Return (X, Y) of the center of cell containing provided text 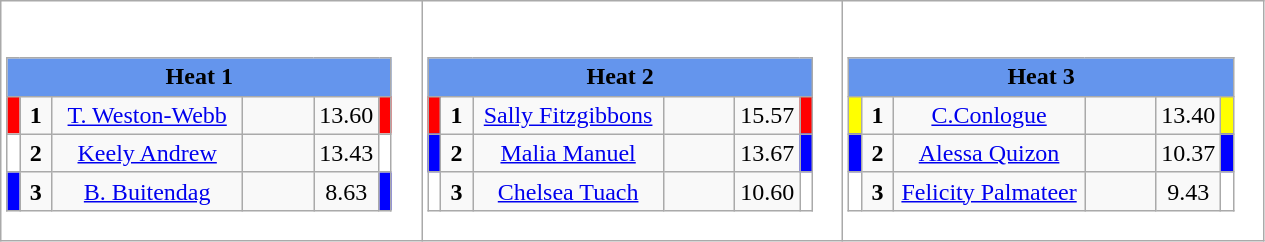
Heat 2 1 Sally Fitzgibbons 15.57 2 Malia Manuel 13.67 3 Chelsea Tuach 10.60 (632, 121)
Alessa Quizon (990, 153)
Heat 2 (620, 77)
13.67 (768, 153)
10.37 (1188, 153)
B. Buitendag (148, 191)
T. Weston-Webb (148, 115)
13.60 (346, 115)
Felicity Palmateer (990, 191)
Heat 3 1 C.Conlogue 13.40 2 Alessa Quizon 10.37 3 Felicity Palmateer 9.43 (1054, 121)
Sally Fitzgibbons (568, 115)
Heat 1 (199, 77)
15.57 (768, 115)
13.43 (346, 153)
Keely Andrew (148, 153)
Chelsea Tuach (568, 191)
9.43 (1188, 191)
C.Conlogue (990, 115)
Heat 3 (1041, 77)
Malia Manuel (568, 153)
10.60 (768, 191)
Heat 1 1 T. Weston-Webb 13.60 2 Keely Andrew 13.43 3 B. Buitendag 8.63 (212, 121)
8.63 (346, 191)
13.40 (1188, 115)
